Return the (X, Y) coordinate for the center point of the cell that contains the specified text.  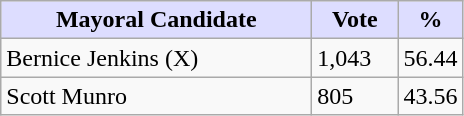
Scott Munro (156, 96)
1,043 (355, 58)
43.56 (430, 96)
Bernice Jenkins (X) (156, 58)
Vote (355, 20)
% (430, 20)
805 (355, 96)
Mayoral Candidate (156, 20)
56.44 (430, 58)
